For the text-containing cell, return its midpoint in [x, y] coordinate format. 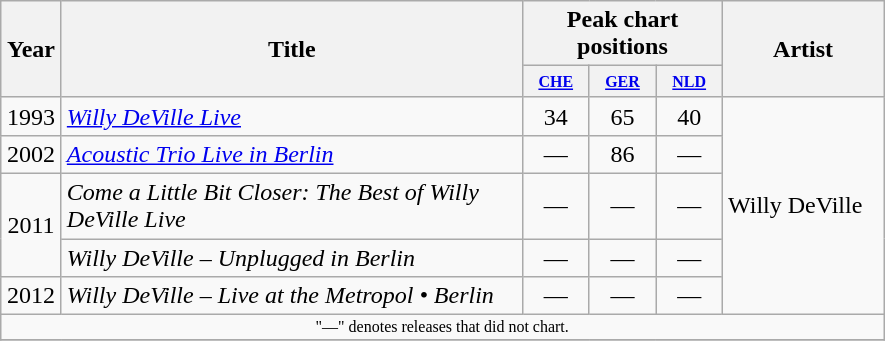
CHE [556, 82]
Peak chart positions [622, 34]
Acoustic Trio Live in Berlin [292, 155]
"—" denotes releases that did not chart. [442, 327]
Willy DeVille Live [292, 116]
2011 [32, 226]
Willy DeVille [804, 206]
2012 [32, 296]
2002 [32, 155]
34 [556, 116]
Come a Little Bit Closer: The Best of Willy DeVille Live [292, 206]
Artist [804, 50]
1993 [32, 116]
Willy DeVille – Live at the Metropol • Berlin [292, 296]
Willy DeVille – Unplugged in Berlin [292, 258]
40 [690, 116]
NLD [690, 82]
65 [622, 116]
Year [32, 50]
GER [622, 82]
Title [292, 50]
86 [622, 155]
